Return the (x, y) coordinate for the center point of the cell that contains the specified text.  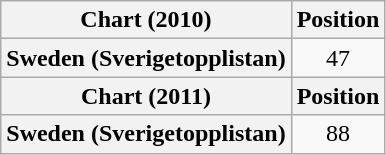
Chart (2010) (146, 20)
Chart (2011) (146, 96)
47 (338, 58)
88 (338, 134)
